Return the [x, y] coordinate for the center point of the cell that contains the specified text.  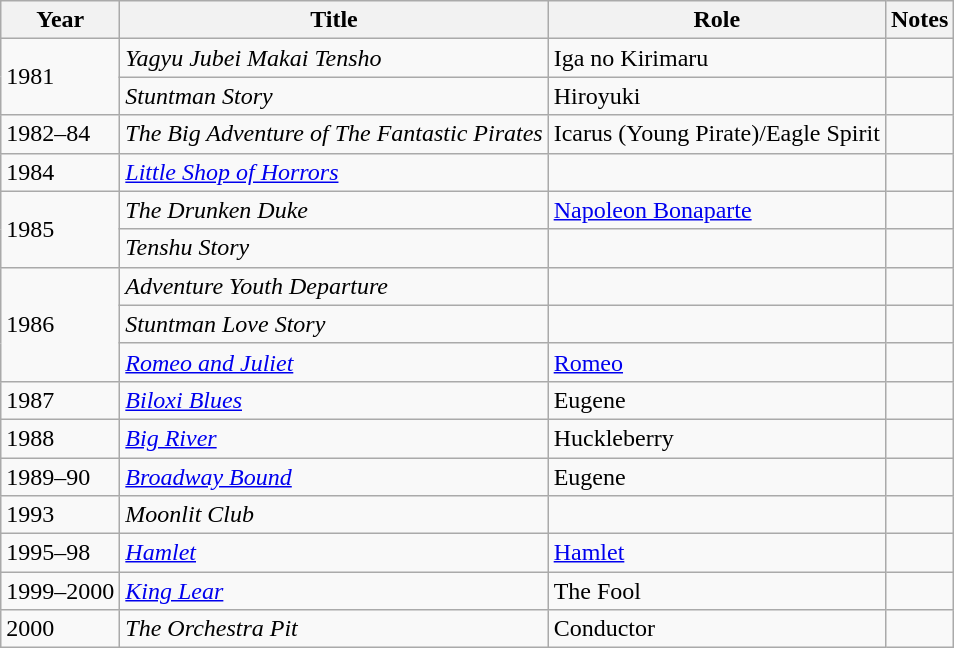
Hiroyuki [716, 96]
Icarus (Young Pirate)/Eagle Spirit [716, 134]
The Drunken Duke [334, 210]
Role [716, 20]
Romeo and Juliet [334, 362]
Tenshu Story [334, 248]
Napoleon Bonaparte [716, 210]
1987 [60, 400]
Adventure Youth Departure [334, 286]
Stuntman Love Story [334, 324]
Romeo [716, 362]
1981 [60, 77]
1984 [60, 172]
1993 [60, 515]
1985 [60, 229]
The Orchestra Pit [334, 629]
2000 [60, 629]
Stuntman Story [334, 96]
Little Shop of Horrors [334, 172]
The Fool [716, 591]
1986 [60, 324]
1995–98 [60, 553]
King Lear [334, 591]
1988 [60, 438]
Notes [919, 20]
Moonlit Club [334, 515]
Year [60, 20]
Title [334, 20]
1999–2000 [60, 591]
Conductor [716, 629]
1989–90 [60, 477]
Yagyu Jubei Makai Tensho [334, 58]
Big River [334, 438]
Biloxi Blues [334, 400]
Broadway Bound [334, 477]
Huckleberry [716, 438]
1982–84 [60, 134]
The Big Adventure of The Fantastic Pirates [334, 134]
Iga no Kirimaru [716, 58]
